Scan for the cell matching the given text and deliver its [X, Y] coordinate at center. 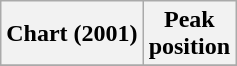
Peakposition [189, 34]
Chart (2001) [72, 34]
